Find where the given text appears and provide that cell's center as (x, y) coordinate. 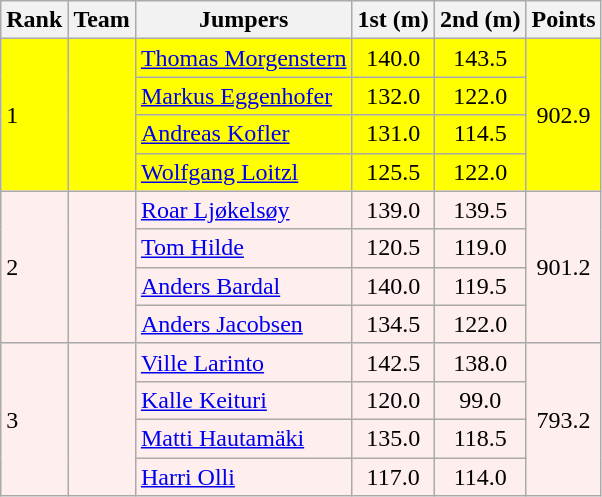
117.0 (393, 477)
Andreas Kofler (244, 134)
132.0 (393, 96)
Thomas Morgenstern (244, 58)
Jumpers (244, 20)
Anders Bardal (244, 286)
142.5 (393, 362)
Ville Larinto (244, 362)
3 (34, 419)
125.5 (393, 172)
131.0 (393, 134)
793.2 (564, 419)
114.5 (480, 134)
143.5 (480, 58)
99.0 (480, 400)
119.0 (480, 248)
Kalle Keituri (244, 400)
120.0 (393, 400)
Harri Olli (244, 477)
135.0 (393, 438)
901.2 (564, 267)
2 (34, 267)
1 (34, 115)
902.9 (564, 115)
Tom Hilde (244, 248)
119.5 (480, 286)
1st (m) (393, 20)
139.5 (480, 210)
Anders Jacobsen (244, 324)
Wolfgang Loitzl (244, 172)
114.0 (480, 477)
118.5 (480, 438)
Matti Hautamäki (244, 438)
Markus Eggenhofer (244, 96)
120.5 (393, 248)
Roar Ljøkelsøy (244, 210)
Team (102, 20)
138.0 (480, 362)
Points (564, 20)
2nd (m) (480, 20)
134.5 (393, 324)
139.0 (393, 210)
Rank (34, 20)
